Output the (x, y) coordinate of the center of the cell containing the given text.  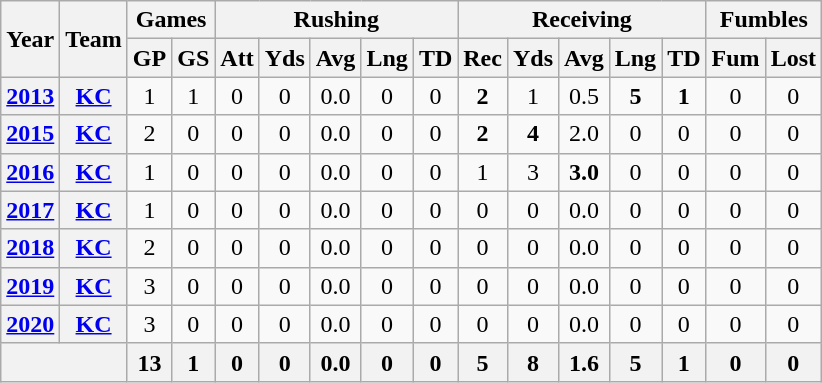
0.5 (584, 96)
2017 (30, 210)
Fum (736, 58)
Rushing (336, 20)
1.6 (584, 362)
GS (194, 58)
8 (532, 362)
2016 (30, 172)
Fumbles (764, 20)
GP (149, 58)
2019 (30, 286)
2.0 (584, 134)
2020 (30, 324)
Receiving (582, 20)
4 (532, 134)
Rec (483, 58)
Lost (793, 58)
Att (237, 58)
Games (170, 20)
3.0 (584, 172)
2018 (30, 248)
2013 (30, 96)
13 (149, 362)
2015 (30, 134)
Team (94, 39)
Year (30, 39)
